Locate the cell with the specified text and output its (X, Y) center coordinate. 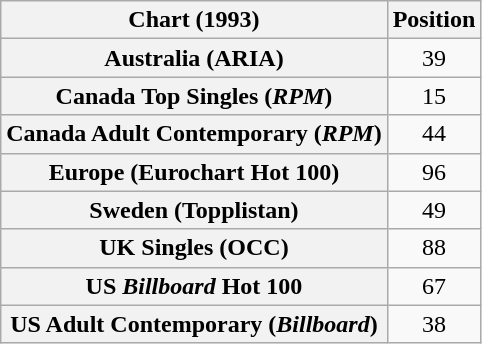
Canada Adult Contemporary (RPM) (194, 134)
49 (434, 210)
38 (434, 324)
Canada Top Singles (RPM) (194, 96)
Europe (Eurochart Hot 100) (194, 172)
Position (434, 20)
Australia (ARIA) (194, 58)
UK Singles (OCC) (194, 248)
67 (434, 286)
15 (434, 96)
39 (434, 58)
US Adult Contemporary (Billboard) (194, 324)
US Billboard Hot 100 (194, 286)
44 (434, 134)
Chart (1993) (194, 20)
Sweden (Topplistan) (194, 210)
96 (434, 172)
88 (434, 248)
